Return the [x, y] coordinate for the center point of the cell that contains the specified text.  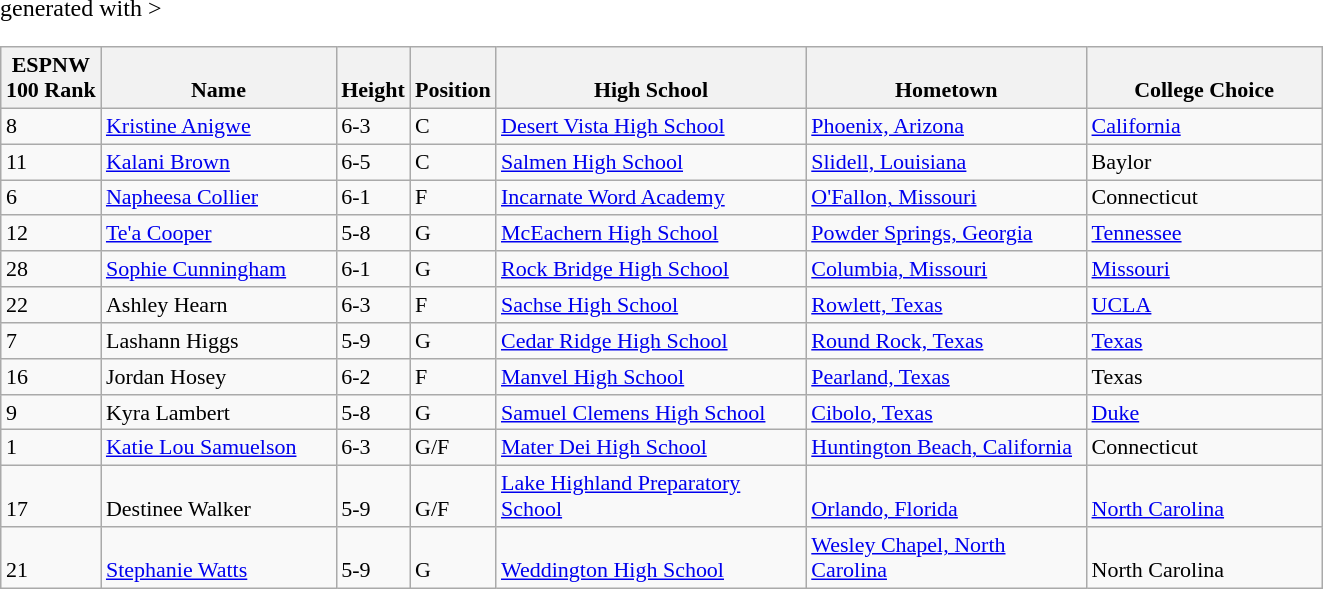
Rock Bridge High School [651, 269]
16 [51, 376]
Desert Vista High School [651, 126]
9 [51, 412]
Kalani Brown [218, 162]
Lashann Higgs [218, 341]
Manvel High School [651, 376]
Stephanie Watts [218, 558]
Kristine Anigwe [218, 126]
Salmen High School [651, 162]
Powder Springs, Georgia [946, 233]
Missouri [1204, 269]
Ashley Hearn [218, 305]
Pearland, Texas [946, 376]
O'Fallon, Missouri [946, 198]
Kyra Lambert [218, 412]
College Choice [1204, 78]
Sachse High School [651, 305]
ESPNW100 Rank [51, 78]
6 [51, 198]
12 [51, 233]
Mater Dei High School [651, 448]
Duke [1204, 412]
Napheesa Collier [218, 198]
6-5 [373, 162]
11 [51, 162]
1 [51, 448]
Sophie Cunningham [218, 269]
Katie Lou Samuelson [218, 448]
Jordan Hosey [218, 376]
Incarnate Word Academy [651, 198]
Columbia, Missouri [946, 269]
McEachern High School [651, 233]
High School [651, 78]
28 [51, 269]
Cedar Ridge High School [651, 341]
Position [453, 78]
7 [51, 341]
Destinee Walker [218, 496]
Baylor [1204, 162]
UCLA [1204, 305]
Cibolo, Texas [946, 412]
Wesley Chapel, North Carolina [946, 558]
Samuel Clemens High School [651, 412]
17 [51, 496]
21 [51, 558]
Weddington High School [651, 558]
6-2 [373, 376]
8 [51, 126]
Tennessee [1204, 233]
Hometown [946, 78]
Height [373, 78]
Rowlett, Texas [946, 305]
Lake Highland Preparatory School [651, 496]
Phoenix, Arizona [946, 126]
California [1204, 126]
Slidell, Louisiana [946, 162]
Huntington Beach, California [946, 448]
Name [218, 78]
22 [51, 305]
Round Rock, Texas [946, 341]
Orlando, Florida [946, 496]
Te'a Cooper [218, 233]
